Identify which cell holds the provided text, then report its (X, Y) central coordinate. 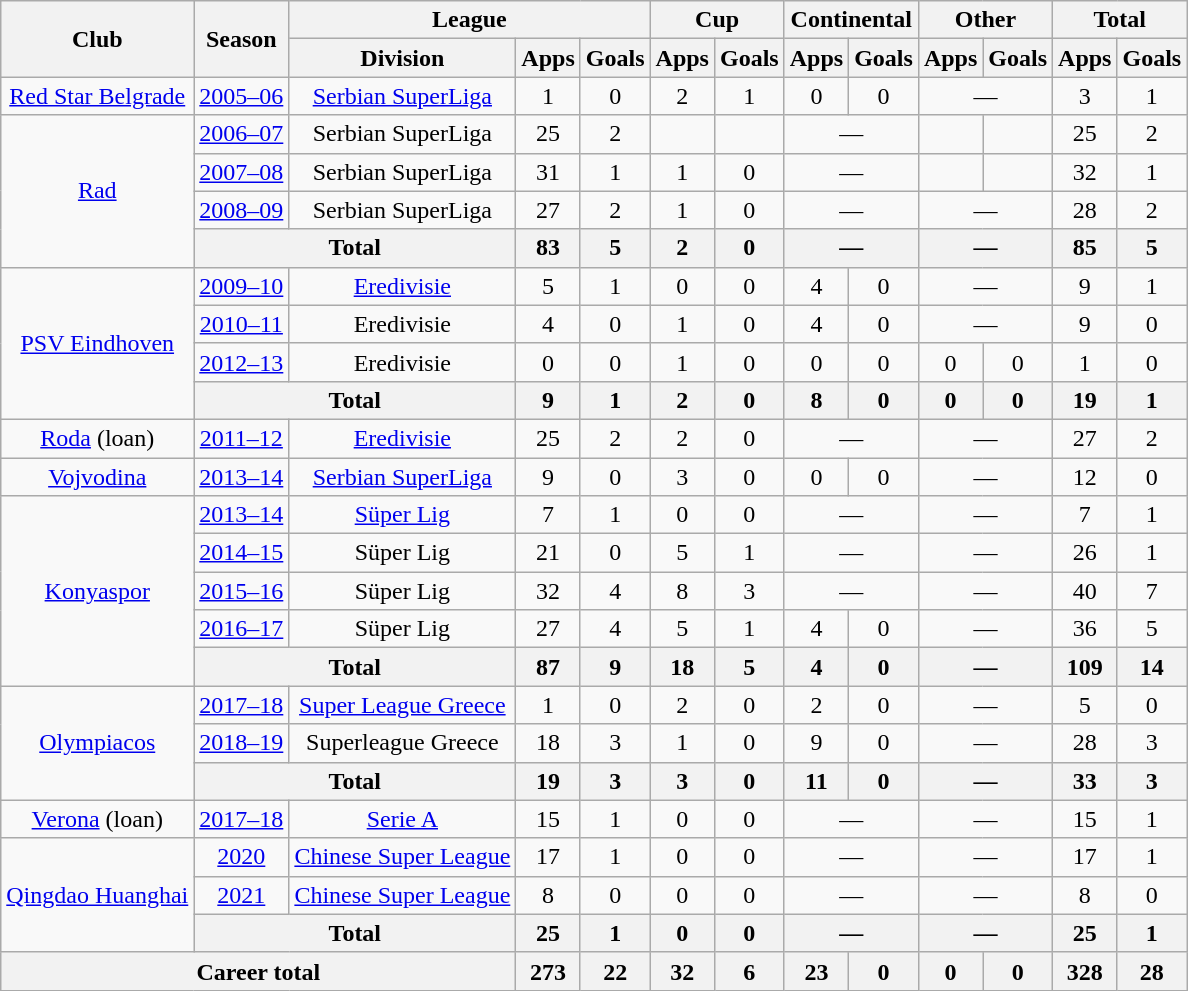
2006–07 (242, 134)
14 (1152, 667)
87 (548, 667)
Serie A (402, 819)
2012–13 (242, 362)
11 (816, 781)
2021 (242, 895)
Continental (851, 20)
273 (548, 971)
PSV Eindhoven (98, 343)
Superleague Greece (402, 743)
33 (1085, 781)
2011–12 (242, 438)
23 (816, 971)
Qingdao Huanghai (98, 895)
Cup (717, 20)
26 (1085, 553)
2014–15 (242, 553)
2010–11 (242, 324)
328 (1085, 971)
2018–19 (242, 743)
Career total (258, 971)
12 (1085, 477)
6 (749, 971)
Other (985, 20)
83 (548, 248)
2015–16 (242, 591)
Season (242, 39)
Roda (loan) (98, 438)
2005–06 (242, 96)
109 (1085, 667)
Vojvodina (98, 477)
Rad (98, 191)
Verona (loan) (98, 819)
Division (402, 58)
36 (1085, 629)
League (470, 20)
40 (1085, 591)
21 (548, 553)
Club (98, 39)
Super League Greece (402, 705)
2020 (242, 857)
Red Star Belgrade (98, 96)
Konyaspor (98, 591)
85 (1085, 248)
Olympiacos (98, 743)
2009–10 (242, 286)
2016–17 (242, 629)
2007–08 (242, 172)
2008–09 (242, 210)
31 (548, 172)
22 (615, 971)
